Determine the [X, Y] coordinate at the center of the cell enclosing the given text.  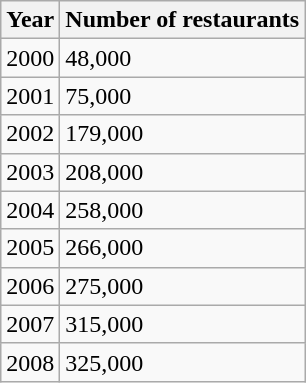
258,000 [182, 210]
2008 [30, 362]
Year [30, 20]
266,000 [182, 248]
315,000 [182, 324]
2002 [30, 134]
179,000 [182, 134]
2003 [30, 172]
2001 [30, 96]
2005 [30, 248]
275,000 [182, 286]
2006 [30, 286]
48,000 [182, 58]
325,000 [182, 362]
75,000 [182, 96]
2004 [30, 210]
2000 [30, 58]
2007 [30, 324]
208,000 [182, 172]
Number of restaurants [182, 20]
